Output the [x, y] coordinate of the center of the cell containing the given text.  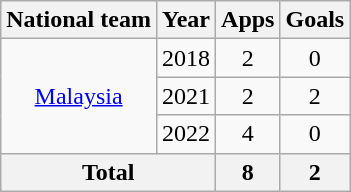
2022 [186, 134]
Malaysia [79, 96]
2018 [186, 58]
Goals [315, 20]
4 [248, 134]
National team [79, 20]
2021 [186, 96]
Apps [248, 20]
Total [108, 172]
8 [248, 172]
Year [186, 20]
